Return the (X, Y) coordinate for the center point of the cell that contains the specified text.  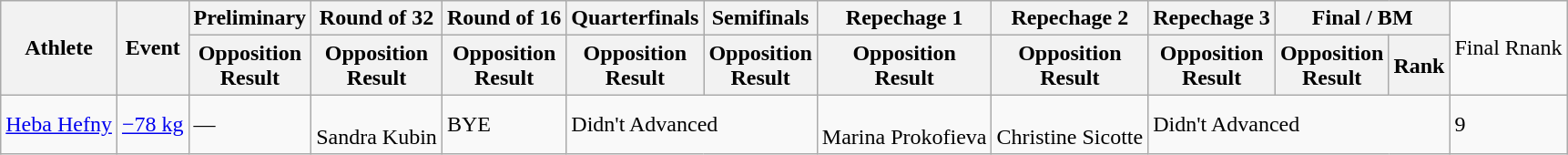
Quarterfinals (636, 18)
Round of 32 (377, 18)
Marina Prokofieva (904, 124)
Heba Hefny (59, 124)
Athlete (59, 47)
BYE (504, 124)
Event (153, 47)
Sandra Kubin (377, 124)
Repechage 2 (1070, 18)
9 (1508, 124)
— (249, 124)
Round of 16 (504, 18)
Final / BM (1362, 18)
Semifinals (760, 18)
Repechage 1 (904, 18)
Final Rnank (1508, 47)
Preliminary (249, 18)
Rank (1419, 66)
Christine Sicotte (1070, 124)
Repechage 3 (1212, 18)
−78 kg (153, 124)
